Find where the given text appears and provide that cell's center as [x, y] coordinate. 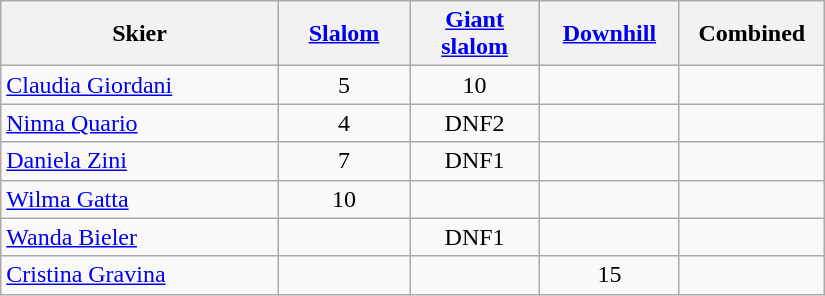
Slalom [344, 34]
Wanda Bieler [140, 237]
7 [344, 161]
Claudia Giordani [140, 85]
Ninna Quario [140, 123]
4 [344, 123]
Giant slalom [475, 34]
Combined [752, 34]
Wilma Gatta [140, 199]
Daniela Zini [140, 161]
Skier [140, 34]
Cristina Gravina [140, 275]
5 [344, 85]
DNF2 [475, 123]
Downhill [610, 34]
15 [610, 275]
